Output the [X, Y] coordinate of the center of the cell containing the given text.  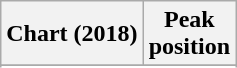
Peakposition [189, 34]
Chart (2018) [72, 34]
